Capture the cell that displays the provided text and extract its (x, y) central coordinate. 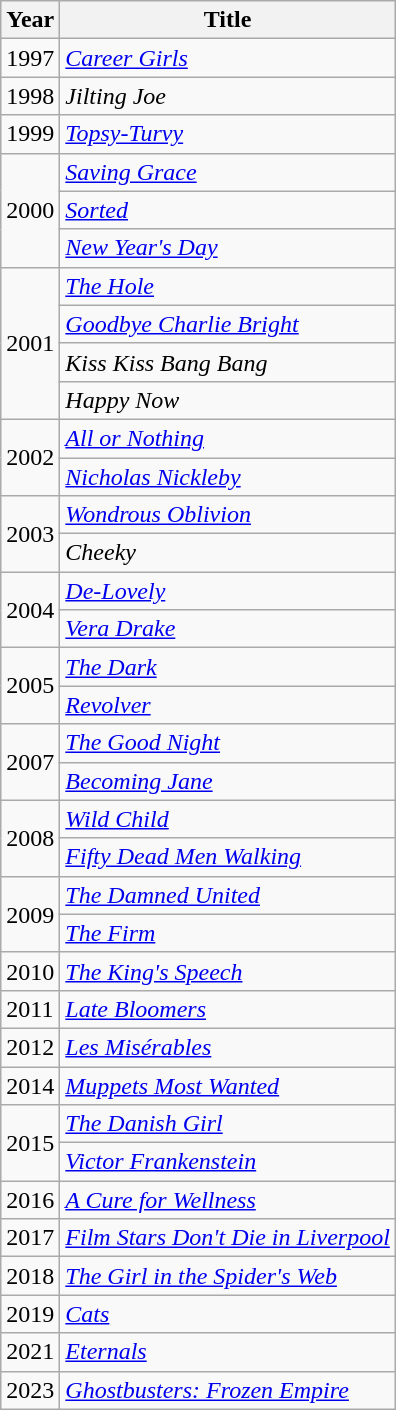
The Danish Girl (228, 1124)
2023 (30, 1390)
The Dark (228, 667)
Late Bloomers (228, 1009)
2008 (30, 838)
2007 (30, 762)
Sorted (228, 210)
Les Misérables (228, 1047)
2004 (30, 610)
2005 (30, 686)
The Damned United (228, 895)
The Firm (228, 933)
The King's Speech (228, 971)
2012 (30, 1047)
Victor Frankenstein (228, 1162)
2003 (30, 534)
Vera Drake (228, 629)
Wondrous Oblivion (228, 515)
2002 (30, 457)
2016 (30, 1200)
Eternals (228, 1352)
Happy Now (228, 400)
The Hole (228, 286)
2011 (30, 1009)
Becoming Jane (228, 781)
Career Girls (228, 58)
All or Nothing (228, 438)
Saving Grace (228, 172)
Title (228, 20)
2021 (30, 1352)
2017 (30, 1238)
2019 (30, 1314)
2015 (30, 1143)
Cats (228, 1314)
A Cure for Wellness (228, 1200)
Goodbye Charlie Bright (228, 324)
Fifty Dead Men Walking (228, 857)
De-Lovely (228, 591)
Kiss Kiss Bang Bang (228, 362)
Jilting Joe (228, 96)
1999 (30, 134)
Film Stars Don't Die in Liverpool (228, 1238)
Nicholas Nickleby (228, 477)
2018 (30, 1276)
2001 (30, 343)
2000 (30, 210)
1998 (30, 96)
2009 (30, 914)
Muppets Most Wanted (228, 1085)
Revolver (228, 705)
The Good Night (228, 743)
Ghostbusters: Frozen Empire (228, 1390)
1997 (30, 58)
Topsy-Turvy (228, 134)
Year (30, 20)
Cheeky (228, 553)
Wild Child (228, 819)
New Year's Day (228, 248)
2010 (30, 971)
2014 (30, 1085)
The Girl in the Spider's Web (228, 1276)
